Locate the cell with the specified text and output its (x, y) center coordinate. 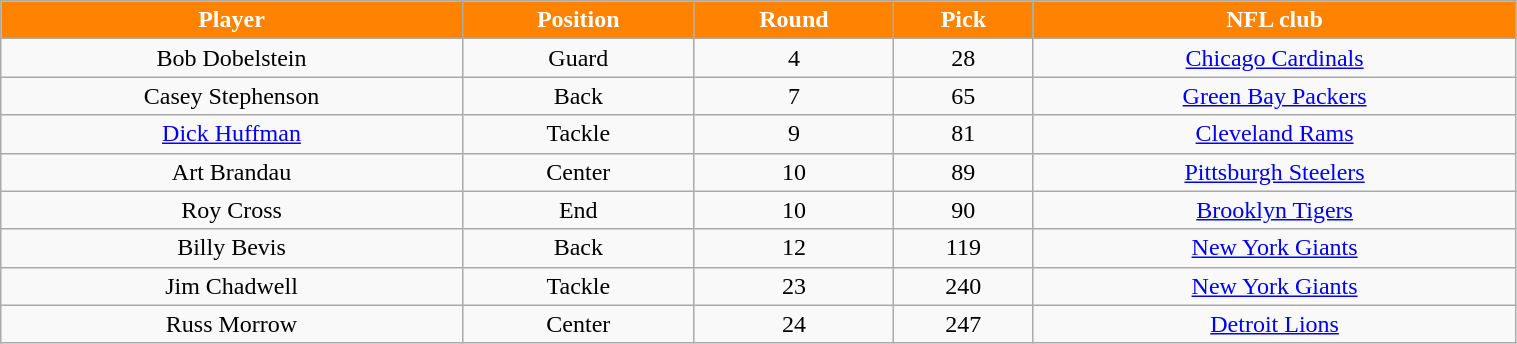
Casey Stephenson (232, 96)
90 (964, 210)
Detroit Lions (1274, 324)
119 (964, 248)
23 (794, 286)
4 (794, 58)
7 (794, 96)
Art Brandau (232, 172)
240 (964, 286)
24 (794, 324)
Billy Bevis (232, 248)
81 (964, 134)
65 (964, 96)
Guard (578, 58)
Bob Dobelstein (232, 58)
Pittsburgh Steelers (1274, 172)
Pick (964, 20)
End (578, 210)
Round (794, 20)
Russ Morrow (232, 324)
Jim Chadwell (232, 286)
12 (794, 248)
Player (232, 20)
Position (578, 20)
NFL club (1274, 20)
Dick Huffman (232, 134)
28 (964, 58)
Roy Cross (232, 210)
Chicago Cardinals (1274, 58)
Green Bay Packers (1274, 96)
Brooklyn Tigers (1274, 210)
247 (964, 324)
Cleveland Rams (1274, 134)
9 (794, 134)
89 (964, 172)
